Find where the given text appears and provide that cell's center as (X, Y) coordinate. 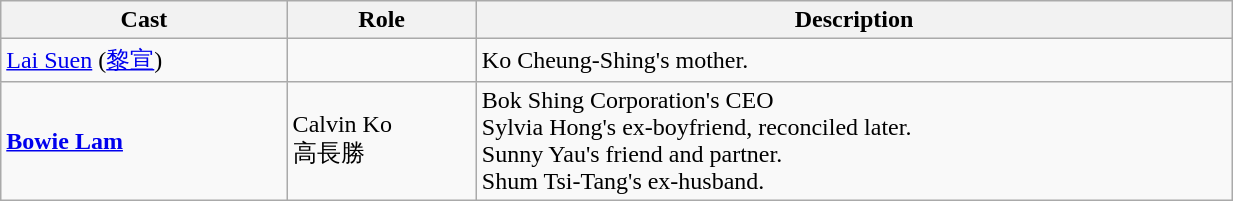
Role (382, 20)
Cast (144, 20)
Bok Shing Corporation's CEO Sylvia Hong's ex-boyfriend, reconciled later. Sunny Yau's friend and partner. Shum Tsi-Tang's ex-husband. (854, 140)
Ko Cheung-Shing's mother. (854, 60)
Bowie Lam (144, 140)
Description (854, 20)
Calvin Ko 高長勝 (382, 140)
Lai Suen (黎宣) (144, 60)
